Capture the cell that displays the provided text and extract its (X, Y) central coordinate. 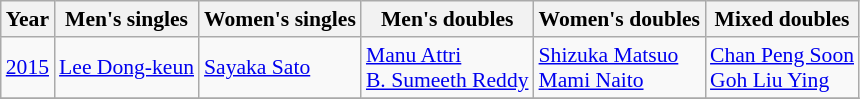
Manu Attri B. Sumeeth Reddy (448, 68)
Women's doubles (620, 19)
Women's singles (280, 19)
Lee Dong-keun (126, 68)
Men's singles (126, 19)
Men's doubles (448, 19)
Sayaka Sato (280, 68)
Mixed doubles (782, 19)
Year (28, 19)
2015 (28, 68)
Shizuka Matsuo Mami Naito (620, 68)
Chan Peng Soon Goh Liu Ying (782, 68)
